From the cell containing the given text, extract its center point as (X, Y) coordinate. 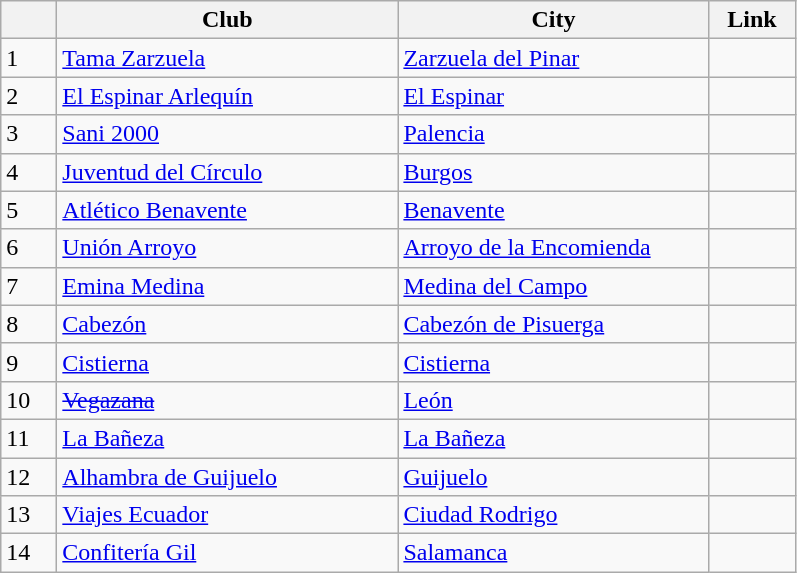
9 (29, 362)
5 (29, 210)
Zarzuela del Pinar (554, 58)
City (554, 20)
Tama Zarzuela (228, 58)
Cabezón (228, 324)
Emina Medina (228, 286)
11 (29, 438)
Arroyo de la Encomienda (554, 248)
Juventud del Círculo (228, 172)
El Espinar (554, 96)
Confitería Gil (228, 553)
Link (752, 20)
Guijuelo (554, 477)
El Espinar Arlequín (228, 96)
1 (29, 58)
Salamanca (554, 553)
6 (29, 248)
2 (29, 96)
Benavente (554, 210)
Atlético Benavente (228, 210)
4 (29, 172)
13 (29, 515)
Club (228, 20)
3 (29, 134)
Palencia (554, 134)
Alhambra de Guijuelo (228, 477)
8 (29, 324)
14 (29, 553)
Medina del Campo (554, 286)
Vegazana (228, 400)
Sani 2000 (228, 134)
Ciudad Rodrigo (554, 515)
7 (29, 286)
Burgos (554, 172)
12 (29, 477)
Viajes Ecuador (228, 515)
León (554, 400)
Cabezón de Pisuerga (554, 324)
10 (29, 400)
Unión Arroyo (228, 248)
